Extract the (X, Y) coordinate from the center of the cell holding the provided text.  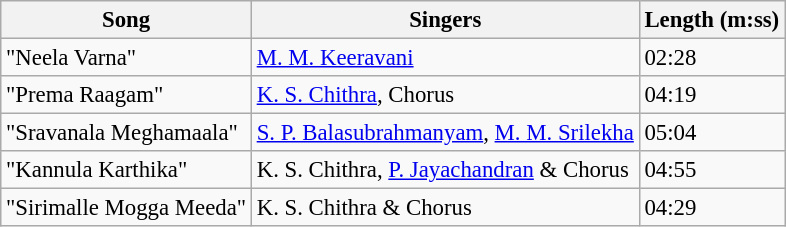
"Kannula Karthika" (126, 170)
K. S. Chithra, P. Jayachandran & Chorus (445, 170)
K. S. Chithra & Chorus (445, 208)
05:04 (712, 133)
04:55 (712, 170)
M. M. Keeravani (445, 58)
Song (126, 20)
04:19 (712, 95)
"Prema Raagam" (126, 95)
K. S. Chithra, Chorus (445, 95)
04:29 (712, 208)
S. P. Balasubrahmanyam, M. M. Srilekha (445, 133)
"Neela Varna" (126, 58)
"Sirimalle Mogga Meeda" (126, 208)
"Sravanala Meghamaala" (126, 133)
Length (m:ss) (712, 20)
02:28 (712, 58)
Singers (445, 20)
